Output the [X, Y] coordinate of the center of the cell containing the given text.  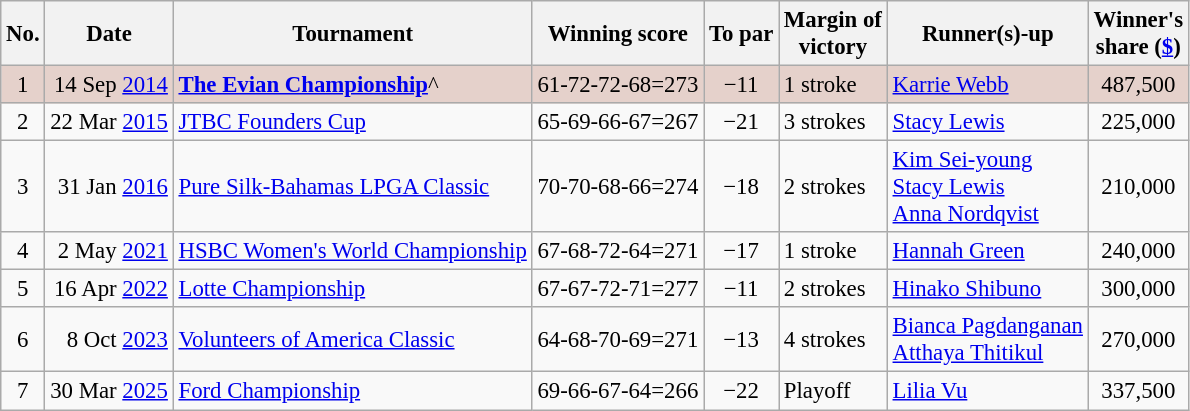
67-67-72-71=277 [618, 289]
4 [23, 251]
1 [23, 85]
210,000 [1138, 187]
Winning score [618, 34]
8 Oct 2023 [109, 340]
Pure Silk-Bahamas LPGA Classic [352, 187]
Date [109, 34]
22 Mar 2015 [109, 122]
5 [23, 289]
Playoff [834, 391]
To par [742, 34]
14 Sep 2014 [109, 85]
Hinako Shibuno [988, 289]
4 strokes [834, 340]
Tournament [352, 34]
30 Mar 2025 [109, 391]
Lotte Championship [352, 289]
31 Jan 2016 [109, 187]
−18 [742, 187]
7 [23, 391]
−21 [742, 122]
Winner'sshare ($) [1138, 34]
HSBC Women's World Championship [352, 251]
70-70-68-66=274 [618, 187]
JTBC Founders Cup [352, 122]
2 May 2021 [109, 251]
3 [23, 187]
270,000 [1138, 340]
61-72-72-68=273 [618, 85]
300,000 [1138, 289]
6 [23, 340]
Runner(s)-up [988, 34]
3 strokes [834, 122]
487,500 [1138, 85]
240,000 [1138, 251]
67-68-72-64=271 [618, 251]
337,500 [1138, 391]
16 Apr 2022 [109, 289]
225,000 [1138, 122]
64-68-70-69=271 [618, 340]
−22 [742, 391]
The Evian Championship^ [352, 85]
Kim Sei-young Stacy Lewis Anna Nordqvist [988, 187]
2 [23, 122]
Volunteers of America Classic [352, 340]
−17 [742, 251]
69-66-67-64=266 [618, 391]
Karrie Webb [988, 85]
65-69-66-67=267 [618, 122]
Ford Championship [352, 391]
Margin ofvictory [834, 34]
Hannah Green [988, 251]
Lilia Vu [988, 391]
−13 [742, 340]
Stacy Lewis [988, 122]
Bianca Pagdanganan Atthaya Thitikul [988, 340]
No. [23, 34]
